Search for the cell housing the specified text and yield its [X, Y] center coordinate. 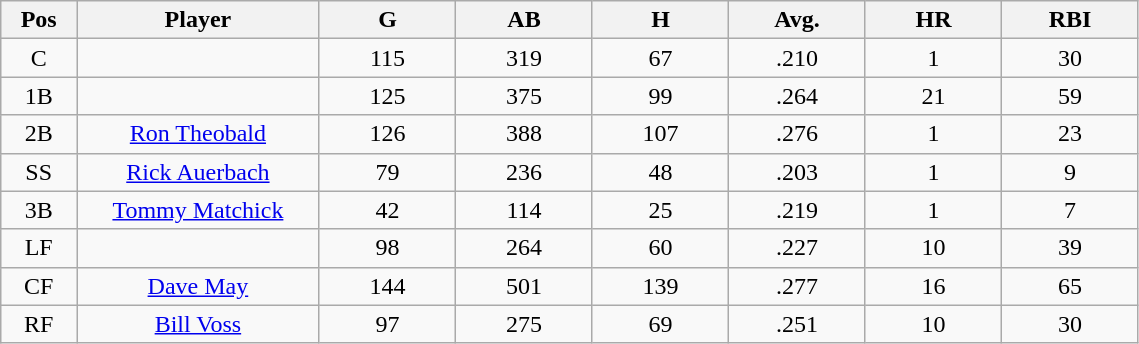
Bill Voss [198, 324]
275 [524, 324]
Pos [39, 20]
139 [660, 286]
98 [387, 248]
21 [933, 96]
Avg. [797, 20]
99 [660, 96]
115 [387, 58]
388 [524, 134]
48 [660, 172]
16 [933, 286]
60 [660, 248]
264 [524, 248]
3B [39, 210]
236 [524, 172]
23 [1070, 134]
Tommy Matchick [198, 210]
.227 [797, 248]
97 [387, 324]
.203 [797, 172]
HR [933, 20]
375 [524, 96]
25 [660, 210]
107 [660, 134]
.251 [797, 324]
2B [39, 134]
67 [660, 58]
125 [387, 96]
.276 [797, 134]
79 [387, 172]
LF [39, 248]
.277 [797, 286]
.219 [797, 210]
RF [39, 324]
AB [524, 20]
.210 [797, 58]
CF [39, 286]
126 [387, 134]
65 [1070, 286]
C [39, 58]
39 [1070, 248]
Ron Theobald [198, 134]
114 [524, 210]
G [387, 20]
RBI [1070, 20]
59 [1070, 96]
Dave May [198, 286]
SS [39, 172]
42 [387, 210]
1B [39, 96]
7 [1070, 210]
H [660, 20]
319 [524, 58]
Rick Auerbach [198, 172]
69 [660, 324]
501 [524, 286]
.264 [797, 96]
Player [198, 20]
9 [1070, 172]
144 [387, 286]
